Return the (x, y) coordinate for the center point of the cell that contains the specified text.  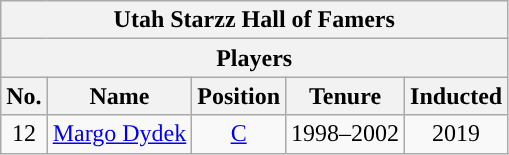
Inducted (456, 96)
Tenure (346, 96)
Players (254, 58)
Position (239, 96)
C (239, 134)
No. (24, 96)
Name (120, 96)
Margo Dydek (120, 134)
1998–2002 (346, 134)
12 (24, 134)
Utah Starzz Hall of Famers (254, 20)
2019 (456, 134)
